Capture the cell that displays the provided text and extract its (X, Y) central coordinate. 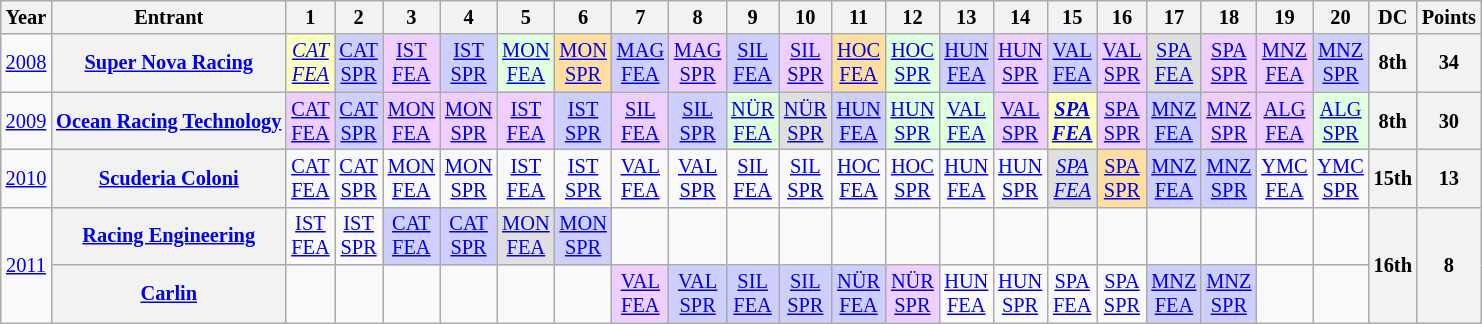
11 (859, 17)
9 (752, 17)
2 (358, 17)
Points (1449, 17)
15 (1072, 17)
Super Nova Racing (168, 63)
DC (1393, 17)
1 (310, 17)
14 (1020, 17)
Racing Engineering (168, 236)
3 (412, 17)
20 (1340, 17)
Year (26, 17)
15th (1393, 178)
4 (468, 17)
5 (526, 17)
MAGSPR (698, 63)
16 (1122, 17)
10 (806, 17)
2009 (26, 121)
Scuderia Coloni (168, 178)
2008 (26, 63)
ALGFEA (1284, 121)
Entrant (168, 17)
2010 (26, 178)
YMCSPR (1340, 178)
2011 (26, 264)
Ocean Racing Technology (168, 121)
YMCFEA (1284, 178)
16th (1393, 264)
ALGSPR (1340, 121)
MAGFEA (640, 63)
6 (582, 17)
18 (1228, 17)
34 (1449, 63)
17 (1174, 17)
7 (640, 17)
30 (1449, 121)
12 (912, 17)
19 (1284, 17)
Carlin (168, 294)
